From the cell containing the given text, extract its center point as (X, Y) coordinate. 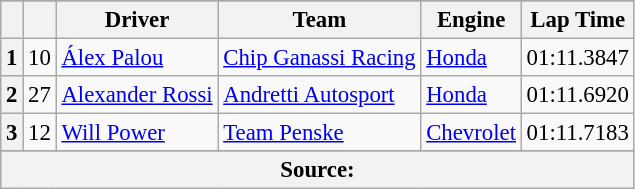
Source: (318, 170)
Andretti Autosport (320, 95)
Chevrolet (471, 133)
12 (40, 133)
Alexander Rossi (137, 95)
1 (12, 58)
Team (320, 20)
01:11.3847 (578, 58)
Engine (471, 20)
2 (12, 95)
Chip Ganassi Racing (320, 58)
Will Power (137, 133)
27 (40, 95)
Driver (137, 20)
01:11.6920 (578, 95)
Team Penske (320, 133)
Álex Palou (137, 58)
01:11.7183 (578, 133)
Lap Time (578, 20)
3 (12, 133)
10 (40, 58)
